Determine the (x, y) coordinate at the center of the cell enclosing the given text.  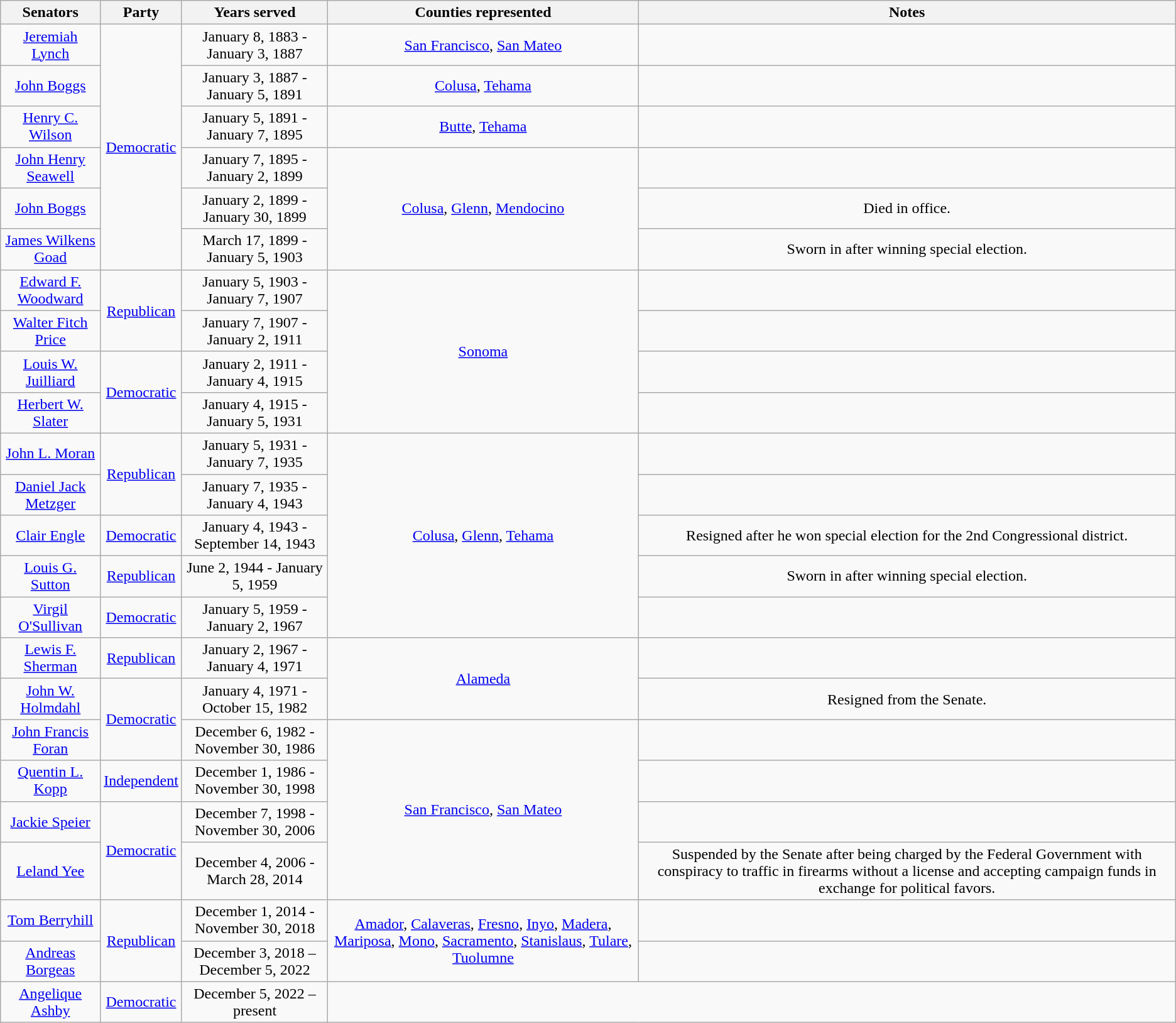
Clair Engle (50, 535)
Years served (254, 13)
Herbert W. Slater (50, 412)
Party (141, 13)
Daniel Jack Metzger (50, 494)
January 7, 1935 - January 4, 1943 (254, 494)
John Francis Foran (50, 740)
Jackie Speier (50, 822)
Angelique Ashby (50, 1002)
Resigned from the Senate. (907, 699)
January 2, 1899 - January 30, 1899 (254, 209)
January 8, 1883 - January 3, 1887 (254, 45)
January 5, 1931 - January 7, 1935 (254, 454)
Jeremiah Lynch (50, 45)
Died in office. (907, 209)
Louis W. Juilliard (50, 372)
December 5, 2022 – present (254, 1002)
January 2, 1911 - January 4, 1915 (254, 372)
Resigned after he won special election for the 2nd Congressional district. (907, 535)
Colusa, Glenn, Mendocino (483, 209)
December 1, 2014 - November 30, 2018 (254, 920)
John L. Moran (50, 454)
December 4, 2006 - March 28, 2014 (254, 871)
Colusa, Glenn, Tehama (483, 535)
Counties represented (483, 13)
December 1, 1986 - November 30, 1998 (254, 780)
John Henry Seawell (50, 167)
Edward F. Woodward (50, 290)
January 4, 1915 - January 5, 1931 (254, 412)
Leland Yee (50, 871)
January 5, 1903 - January 7, 1907 (254, 290)
January 5, 1959 - January 2, 1967 (254, 617)
Louis G. Sutton (50, 577)
Butte, Tehama (483, 127)
Tom Berryhill (50, 920)
John W. Holmdahl (50, 699)
January 4, 1971 - October 15, 1982 (254, 699)
January 7, 1907 - January 2, 1911 (254, 331)
January 5, 1891 - January 7, 1895 (254, 127)
Quentin L. Kopp (50, 780)
Independent (141, 780)
January 4, 1943 - September 14, 1943 (254, 535)
December 6, 1982 - November 30, 1986 (254, 740)
Senators (50, 13)
Colusa, Tehama (483, 85)
Amador, Calaveras, Fresno, Inyo, Madera, Mariposa, Mono, Sacramento, Stanislaus, Tulare, Tuolumne (483, 941)
James Wilkens Goad (50, 249)
December 3, 2018 – December 5, 2022 (254, 961)
June 2, 1944 - January 5, 1959 (254, 577)
January 2, 1967 - January 4, 1971 (254, 659)
Andreas Borgeas (50, 961)
Notes (907, 13)
Lewis F. Sherman (50, 659)
January 7, 1895 - January 2, 1899 (254, 167)
Sonoma (483, 351)
Virgil O'Sullivan (50, 617)
December 7, 1998 - November 30, 2006 (254, 822)
January 3, 1887 - January 5, 1891 (254, 85)
Walter Fitch Price (50, 331)
Alameda (483, 679)
March 17, 1899 - January 5, 1903 (254, 249)
Henry C. Wilson (50, 127)
